Detect which cell encompasses the target text, then output its [x, y] center coordinate. 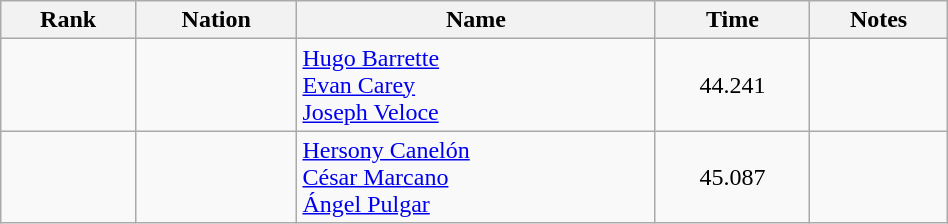
Name [476, 20]
Hersony CanelónCésar MarcanoÁngel Pulgar [476, 177]
Hugo BarretteEvan CareyJoseph Veloce [476, 85]
Nation [216, 20]
Notes [878, 20]
45.087 [732, 177]
44.241 [732, 85]
Time [732, 20]
Rank [68, 20]
